Pinpoint the cell where the given text exists, returning its [x, y] midpoint coordinate. 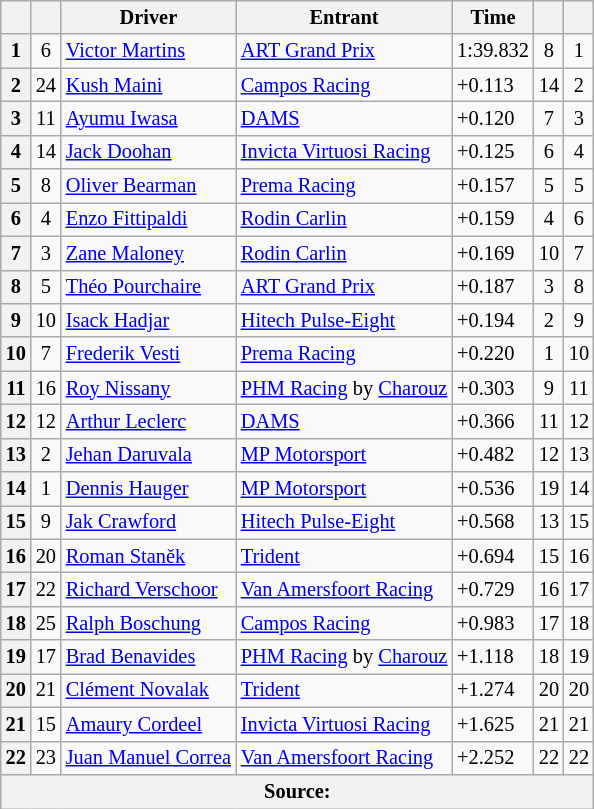
+0.169 [493, 253]
+0.159 [493, 219]
Richard Verschoor [148, 589]
+2.252 [493, 758]
+0.694 [493, 556]
+0.536 [493, 489]
Brad Benavides [148, 657]
Entrant [344, 17]
+0.120 [493, 118]
+1.118 [493, 657]
23 [46, 758]
Victor Martins [148, 51]
Frederik Vesti [148, 354]
+0.303 [493, 388]
Enzo Fittipaldi [148, 219]
Zane Maloney [148, 253]
Kush Maini [148, 85]
+0.187 [493, 287]
+0.366 [493, 421]
Jehan Daruvala [148, 455]
Ralph Boschung [148, 623]
+0.125 [493, 152]
1:39.832 [493, 51]
Isack Hadjar [148, 320]
Ayumu Iwasa [148, 118]
+0.113 [493, 85]
Driver [148, 17]
Juan Manuel Correa [148, 758]
Oliver Bearman [148, 186]
Jack Doohan [148, 152]
Théo Pourchaire [148, 287]
+0.729 [493, 589]
+0.482 [493, 455]
+0.157 [493, 186]
Roman Staněk [148, 556]
Jak Crawford [148, 522]
+1.625 [493, 724]
+0.220 [493, 354]
+0.194 [493, 320]
+1.274 [493, 690]
Clément Novalak [148, 690]
25 [46, 623]
+0.983 [493, 623]
Roy Nissany [148, 388]
Dennis Hauger [148, 489]
Source: [298, 791]
Arthur Leclerc [148, 421]
Time [493, 17]
24 [46, 85]
+0.568 [493, 522]
Amaury Cordeel [148, 724]
